Determine the [x, y] coordinate at the center of the cell enclosing the given text.  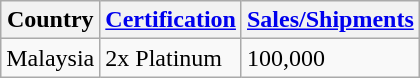
Country [50, 20]
Sales/Shipments [330, 20]
2x Platinum [171, 58]
100,000 [330, 58]
Certification [171, 20]
Malaysia [50, 58]
